Identify which cell holds the provided text, then report its (X, Y) central coordinate. 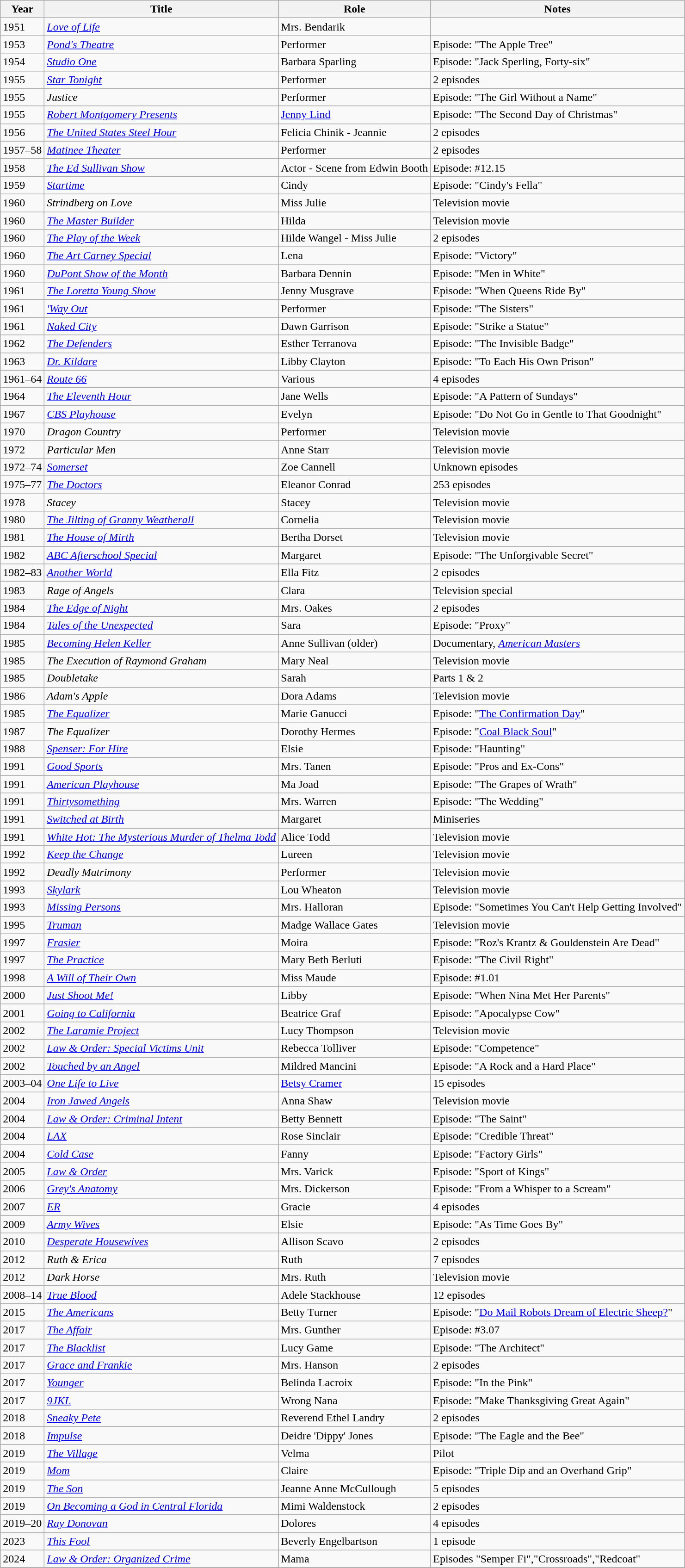
Episode: "In the Pink" (558, 1383)
Episode: "Factory Girls" (558, 1154)
2001 (22, 1013)
1981 (22, 538)
The Art Carney Special (161, 256)
1962 (22, 344)
Episode: "The Civil Right" (558, 960)
Doubletake (161, 678)
Lena (354, 256)
Jeanne Anne McCullough (354, 1488)
Episode: "When Nina Met Her Parents" (558, 995)
2015 (22, 1312)
Beverly Engelbartson (354, 1541)
Law & Order: Criminal Intent (161, 1119)
Episode: #1.01 (558, 978)
Beatrice Graf (354, 1013)
Somerset (161, 467)
Mom (161, 1471)
Going to California (161, 1013)
White Hot: The Mysterious Murder of Thelma Todd (161, 837)
Episode: "The Eagle and the Bee" (558, 1436)
1972 (22, 449)
Deidre 'Dippy' Jones (354, 1436)
Iron Jawed Angels (161, 1101)
Miniseries (558, 819)
Cornelia (354, 520)
Episode: "Pros and Ex-Cons" (558, 766)
Episode: "Haunting" (558, 749)
Matinee Theater (161, 150)
DuPont Show of the Month (161, 273)
Episode: "Competence" (558, 1048)
The Ed Sullivan Show (161, 167)
Truman (161, 925)
The Master Builder (161, 221)
CBS Playhouse (161, 414)
LAX (161, 1136)
Betsy Cramer (354, 1084)
Episode: "The Second Day of Christmas" (558, 115)
Various (354, 379)
Episode: "The Sisters" (558, 309)
Love of Life (161, 27)
2024 (22, 1559)
The Loretta Young Show (161, 291)
Documentary, American Masters (558, 643)
1959 (22, 185)
Switched at Birth (161, 819)
Episode: "Triple Dip and an Overhand Grip" (558, 1471)
ER (161, 1207)
Moira (354, 942)
Libby Clayton (354, 361)
Episode: "Coal Black Soul" (558, 731)
Sarah (354, 678)
Strindberg on Love (161, 203)
12 episodes (558, 1295)
Bertha Dorset (354, 538)
Desperate Housewives (161, 1242)
Spenser: For Hire (161, 749)
1964 (22, 397)
Episode: "Do Not Go in Gentle to That Goodnight" (558, 414)
The Edge of Night (161, 608)
Belinda Lacroix (354, 1383)
1970 (22, 432)
1982–83 (22, 573)
Episode: "Cindy's Fella" (558, 185)
15 episodes (558, 1084)
Sneaky Pete (161, 1418)
2023 (22, 1541)
Startime (161, 185)
Ma Joad (354, 784)
Felicia Chinik - Jeannie (354, 132)
1956 (22, 132)
2019–20 (22, 1524)
Mimi Waldenstock (354, 1506)
Wrong Nana (354, 1401)
Episode: "A Rock and a Hard Place" (558, 1066)
1978 (22, 502)
7 episodes (558, 1259)
Episode: "Men in White" (558, 273)
1957–58 (22, 150)
Barbara Dennin (354, 273)
Robert Montgomery Presents (161, 115)
Keep the Change (161, 855)
This Fool (161, 1541)
Mrs. Halloran (354, 907)
Lucy Thompson (354, 1030)
5 episodes (558, 1488)
Mrs. Gunther (354, 1330)
Adele Stackhouse (354, 1295)
Episode: "To Each His Own Prison" (558, 361)
Dawn Garrison (354, 326)
Jenny Musgrave (354, 291)
Episode: "Apocalypse Cow" (558, 1013)
Episode: "The Architect" (558, 1348)
Mary Beth Berluti (354, 960)
Role (354, 9)
2009 (22, 1224)
Cold Case (161, 1154)
1998 (22, 978)
The Practice (161, 960)
Velma (354, 1453)
Alice Todd (354, 837)
Ella Fitz (354, 573)
Libby (354, 995)
Star Tonight (161, 80)
Route 66 (161, 379)
2003–04 (22, 1084)
Army Wives (161, 1224)
Mrs. Warren (354, 802)
Justice (161, 97)
Naked City (161, 326)
Year (22, 9)
Episode: "The Grapes of Wrath" (558, 784)
1958 (22, 167)
1987 (22, 731)
Frasier (161, 942)
True Blood (161, 1295)
Dolores (354, 1524)
Episode: #12.15 (558, 167)
Anna Shaw (354, 1101)
Episode: "The Wedding" (558, 802)
Grey's Anatomy (161, 1189)
Betty Bennett (354, 1119)
Eleanor Conrad (354, 484)
Particular Men (161, 449)
Barbara Sparling (354, 62)
Grace and Frankie (161, 1365)
Reverend Ethel Landry (354, 1418)
Deadly Matrimony (161, 872)
Episode: "Strike a Statue" (558, 326)
1986 (22, 696)
2008–14 (22, 1295)
American Playhouse (161, 784)
Miss Maude (354, 978)
Skylark (161, 890)
1982 (22, 555)
The Jilting of Granny Weatherall (161, 520)
Parts 1 & 2 (558, 678)
Episodes "Semper Fi","Crossroads","Redcoat" (558, 1559)
Episode: "When Queens Ride By" (558, 291)
Title (161, 9)
1967 (22, 414)
The Eleventh Hour (161, 397)
9JKL (161, 1401)
1963 (22, 361)
Mrs. Bendarik (354, 27)
Pond's Theatre (161, 44)
Dora Adams (354, 696)
One Life to Live (161, 1084)
Mary Neal (354, 661)
2000 (22, 995)
Law & Order: Organized Crime (161, 1559)
The Play of the Week (161, 238)
1951 (22, 27)
Zoe Cannell (354, 467)
Gracie (354, 1207)
Law & Order (161, 1171)
Marie Ganucci (354, 713)
2006 (22, 1189)
The Son (161, 1488)
Mrs. Varick (354, 1171)
Good Sports (161, 766)
Younger (161, 1383)
Rose Sinclair (354, 1136)
Jenny Lind (354, 115)
Pilot (558, 1453)
A Will of Their Own (161, 978)
Miss Julie (354, 203)
Just Shoot Me! (161, 995)
Episode: "Roz's Krantz & Gouldenstein Are Dead" (558, 942)
1983 (22, 590)
Mildred Mancini (354, 1066)
1 episode (558, 1541)
'Way Out (161, 309)
Dorothy Hermes (354, 731)
Hilde Wangel - Miss Julie (354, 238)
Fanny (354, 1154)
Dark Horse (161, 1277)
Tales of the Unexpected (161, 626)
Another World (161, 573)
Episode: "Do Mail Robots Dream of Electric Sheep?" (558, 1312)
The Village (161, 1453)
The Defenders (161, 344)
Touched by an Angel (161, 1066)
ABC Afterschool Special (161, 555)
Episode: "The Confirmation Day" (558, 713)
Actor - Scene from Edwin Booth (354, 167)
Dr. Kildare (161, 361)
1995 (22, 925)
Claire (354, 1471)
Becoming Helen Keller (161, 643)
2007 (22, 1207)
Hilda (354, 221)
Episode: "The Girl Without a Name" (558, 97)
Mama (354, 1559)
Mrs. Ruth (354, 1277)
Episode: "Make Thanksgiving Great Again" (558, 1401)
1954 (22, 62)
Notes (558, 9)
The Laramie Project (161, 1030)
Allison Scavo (354, 1242)
Evelyn (354, 414)
Episode: #3.07 (558, 1330)
Dragon Country (161, 432)
Episode: "The Apple Tree" (558, 44)
1980 (22, 520)
Episode: "The Invisible Badge" (558, 344)
The Blacklist (161, 1348)
The House of Mirth (161, 538)
Mrs. Hanson (354, 1365)
Studio One (161, 62)
Madge Wallace Gates (354, 925)
Jane Wells (354, 397)
Clara (354, 590)
Rebecca Tolliver (354, 1048)
Episode: "As Time Goes By" (558, 1224)
The Doctors (161, 484)
Lou Wheaton (354, 890)
Episode: "Jack Sperling, Forty-six" (558, 62)
Lucy Game (354, 1348)
Rage of Angels (161, 590)
Thirtysomething (161, 802)
Mrs. Dickerson (354, 1189)
1988 (22, 749)
The Affair (161, 1330)
253 episodes (558, 484)
2010 (22, 1242)
Episode: "Proxy" (558, 626)
Episode: "Sport of Kings" (558, 1171)
Episode: "The Unforgivable Secret" (558, 555)
Ray Donovan (161, 1524)
Ruth (354, 1259)
Anne Starr (354, 449)
1961–64 (22, 379)
Anne Sullivan (older) (354, 643)
Ruth & Erica (161, 1259)
Episode: "The Saint" (558, 1119)
Missing Persons (161, 907)
Impulse (161, 1436)
Adam's Apple (161, 696)
Episode: "Credible Threat" (558, 1136)
Television special (558, 590)
The United States Steel Hour (161, 132)
Unknown episodes (558, 467)
1972–74 (22, 467)
Episode: "Victory" (558, 256)
Mrs. Oakes (354, 608)
2005 (22, 1171)
The Americans (161, 1312)
Episode: "From a Whisper to a Scream" (558, 1189)
Cindy (354, 185)
Episode: "Sometimes You Can't Help Getting Involved" (558, 907)
Law & Order: Special Victims Unit (161, 1048)
Esther Terranova (354, 344)
Episode: "A Pattern of Sundays" (558, 397)
Mrs. Tanen (354, 766)
1975–77 (22, 484)
Sara (354, 626)
On Becoming a God in Central Florida (161, 1506)
The Execution of Raymond Graham (161, 661)
Betty Turner (354, 1312)
1953 (22, 44)
Lureen (354, 855)
